Detect which cell encompasses the target text, then output its (x, y) center coordinate. 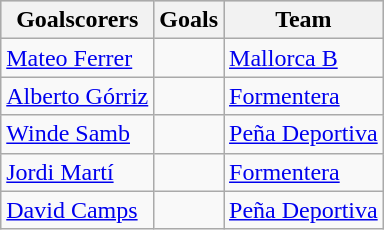
Jordi Martí (78, 172)
Goals (189, 20)
David Camps (78, 210)
Winde Samb (78, 134)
Alberto Górriz (78, 96)
Team (304, 20)
Goalscorers (78, 20)
Mallorca B (304, 58)
Mateo Ferrer (78, 58)
